Scan for the cell matching the given text and deliver its [x, y] coordinate at center. 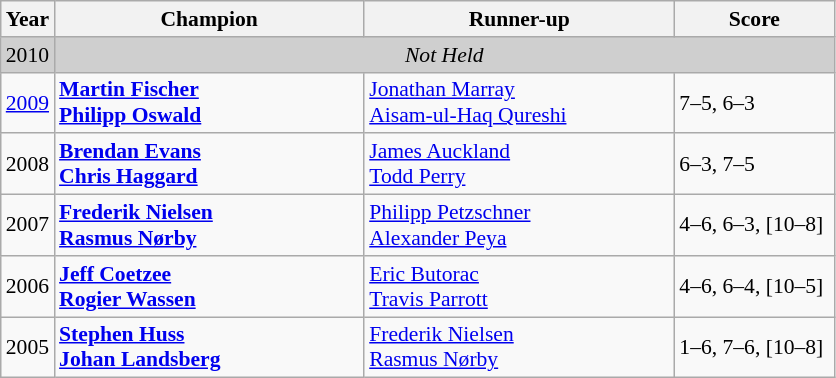
Year [28, 19]
Eric Butorac Travis Parrott [519, 286]
2007 [28, 226]
Score [754, 19]
2006 [28, 286]
2009 [28, 102]
Brendan Evans Chris Haggard [209, 164]
James Auckland Todd Perry [519, 164]
Not Held [444, 55]
6–3, 7–5 [754, 164]
Runner-up [519, 19]
4–6, 6–4, [10–5] [754, 286]
2005 [28, 348]
7–5, 6–3 [754, 102]
Martin Fischer Philipp Oswald [209, 102]
Jonathan Marray Aisam-ul-Haq Qureshi [519, 102]
Philipp Petzschner Alexander Peya [519, 226]
1–6, 7–6, [10–8] [754, 348]
2010 [28, 55]
4–6, 6–3, [10–8] [754, 226]
Jeff Coetzee Rogier Wassen [209, 286]
2008 [28, 164]
Stephen Huss Johan Landsberg [209, 348]
Champion [209, 19]
